Search for the cell housing the specified text and yield its (X, Y) center coordinate. 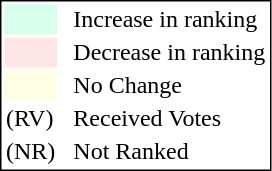
Increase in ranking (170, 19)
(NR) (30, 151)
Received Votes (170, 119)
Not Ranked (170, 151)
Decrease in ranking (170, 53)
No Change (170, 85)
(RV) (30, 119)
